Find where the given text appears and provide that cell's center as (X, Y) coordinate. 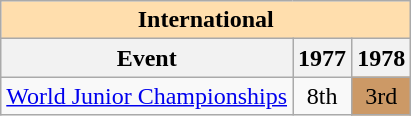
1978 (382, 58)
Event (147, 58)
3rd (382, 96)
International (206, 20)
World Junior Championships (147, 96)
1977 (322, 58)
8th (322, 96)
